Search for the cell housing the specified text and yield its [X, Y] center coordinate. 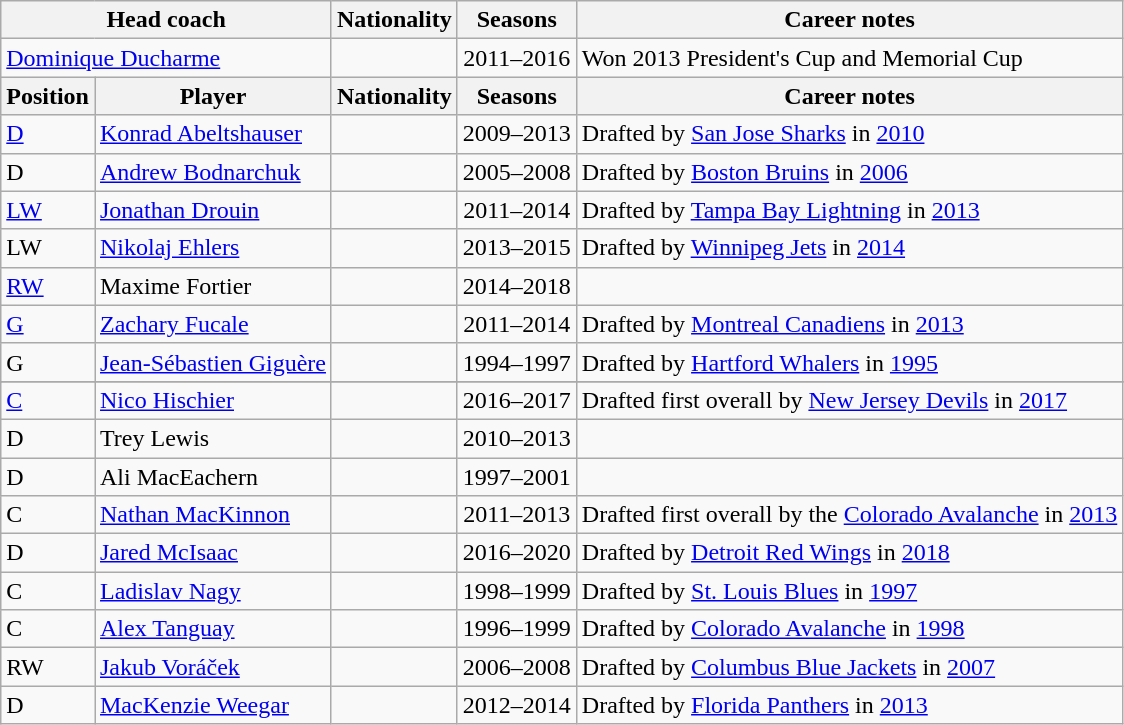
Nikolaj Ehlers [212, 248]
Position [48, 96]
2009–2013 [516, 134]
Player [212, 96]
Zachary Fucale [212, 324]
Nathan MacKinnon [212, 515]
2013–2015 [516, 248]
2010–2013 [516, 438]
2006–2008 [516, 667]
Jared McIsaac [212, 553]
Drafted by San Jose Sharks in 2010 [849, 134]
Drafted by Montreal Canadiens in 2013 [849, 324]
2012–2014 [516, 705]
Jean-Sébastien Giguère [212, 362]
Dominique Ducharme [166, 58]
Jakub Voráček [212, 667]
Head coach [166, 20]
Trey Lewis [212, 438]
1996–1999 [516, 629]
Drafted by Boston Bruins in 2006 [849, 172]
Won 2013 President's Cup and Memorial Cup [849, 58]
Drafted by Florida Panthers in 2013 [849, 705]
Drafted by St. Louis Blues in 1997 [849, 591]
2011–2016 [516, 58]
2005–2008 [516, 172]
Drafted first overall by the Colorado Avalanche in 2013 [849, 515]
Alex Tanguay [212, 629]
1997–2001 [516, 477]
Drafted by Columbus Blue Jackets in 2007 [849, 667]
2014–2018 [516, 286]
MacKenzie Weegar [212, 705]
Drafted by Winnipeg Jets in 2014 [849, 248]
Ladislav Nagy [212, 591]
Drafted by Hartford Whalers in 1995 [849, 362]
Maxime Fortier [212, 286]
Konrad Abeltshauser [212, 134]
Jonathan Drouin [212, 210]
Andrew Bodnarchuk [212, 172]
Ali MacEachern [212, 477]
Drafted by Detroit Red Wings in 2018 [849, 553]
1994–1997 [516, 362]
Drafted by Tampa Bay Lightning in 2013 [849, 210]
2016–2020 [516, 553]
2016–2017 [516, 400]
Drafted by Colorado Avalanche in 1998 [849, 629]
Nico Hischier [212, 400]
1998–1999 [516, 591]
Drafted first overall by New Jersey Devils in 2017 [849, 400]
2011–2013 [516, 515]
